Return the [x, y] coordinate for the center point of the cell that contains the specified text.  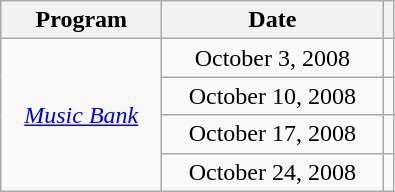
Program [82, 20]
Date [272, 20]
Music Bank [82, 115]
October 17, 2008 [272, 134]
October 3, 2008 [272, 58]
October 24, 2008 [272, 172]
October 10, 2008 [272, 96]
